Pinpoint the cell where the given text exists, returning its [X, Y] midpoint coordinate. 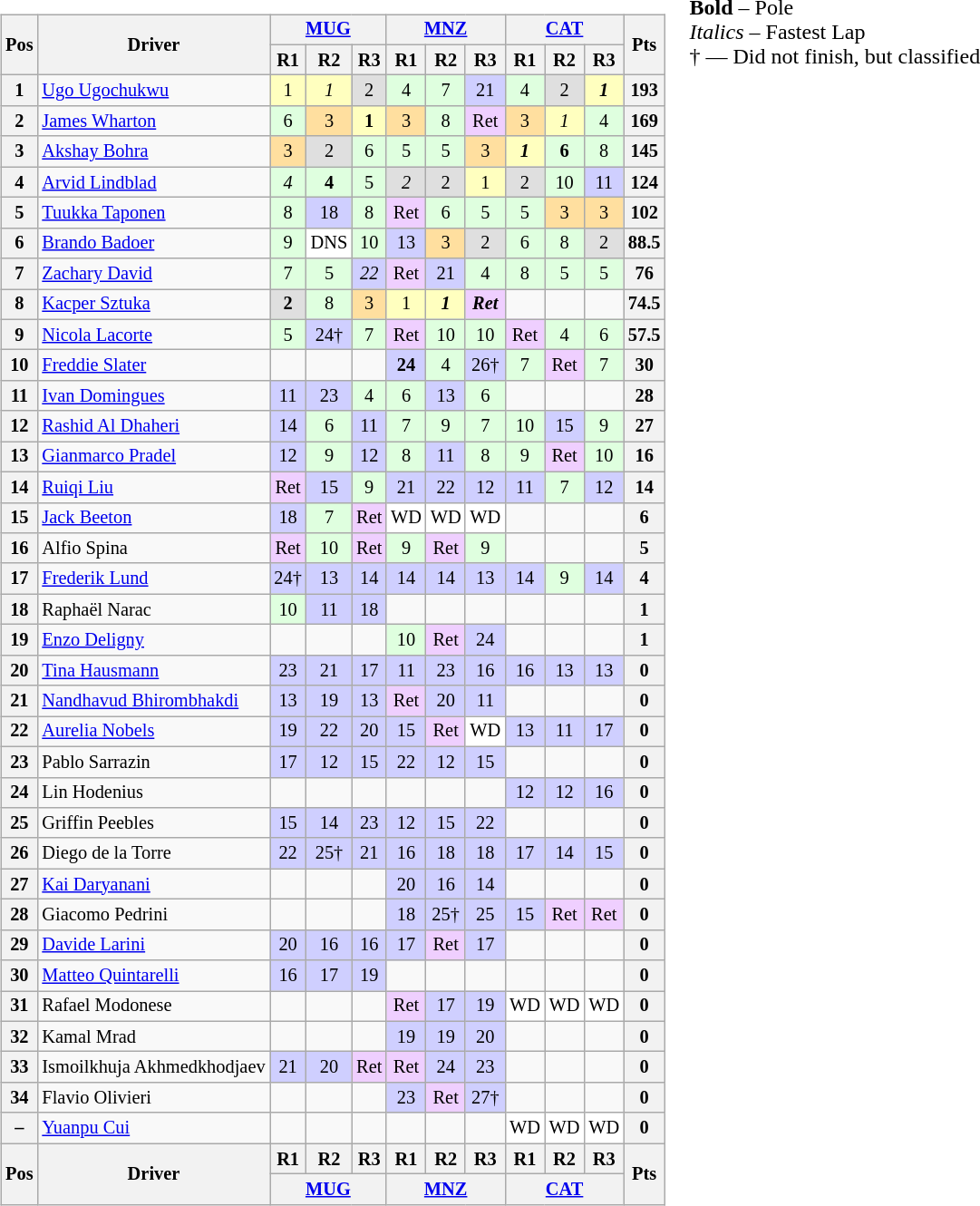
Flavio Olivieri [153, 1098]
31 [19, 1007]
Giacomo Pedrini [153, 915]
Ruiqi Liu [153, 487]
74.5 [644, 305]
Frederik Lund [153, 579]
Enzo Deligny [153, 640]
Nandhavud Bhirombhakdi [153, 701]
Yuanpu Cui [153, 1128]
Arvid Lindblad [153, 182]
169 [644, 122]
Griffin Peebles [153, 823]
193 [644, 91]
Kacper Sztuka [153, 305]
Jack Beeton [153, 518]
Diego de la Torre [153, 853]
Davide Larini [153, 945]
Freddie Slater [153, 365]
57.5 [644, 335]
Raphaël Narac [153, 609]
102 [644, 213]
Matteo Quintarelli [153, 976]
– [19, 1128]
Ismoilkhuja Akhmedkhodjaev [153, 1067]
Zachary David [153, 274]
Tuukka Taponen [153, 213]
29 [19, 945]
Gianmarco Pradel [153, 457]
Brando Badoer [153, 243]
88.5 [644, 243]
32 [19, 1036]
Kai Daryanani [153, 884]
Aurelia Nobels [153, 732]
Rashid Al Dhaheri [153, 426]
James Wharton [153, 122]
26 [19, 853]
Pablo Sarrazin [153, 762]
76 [644, 274]
Nicola Lacorte [153, 335]
Tina Hausmann [153, 670]
124 [644, 182]
Lin Hodenius [153, 793]
33 [19, 1067]
Akshay Bohra [153, 151]
27† [485, 1098]
Kamal Mrad [153, 1036]
34 [19, 1098]
26† [485, 365]
Alfio Spina [153, 549]
Ugo Ugochukwu [153, 91]
Ivan Domingues [153, 396]
Rafael Modonese [153, 1007]
145 [644, 151]
DNS [329, 243]
